Identify which cell holds the provided text, then report its (X, Y) central coordinate. 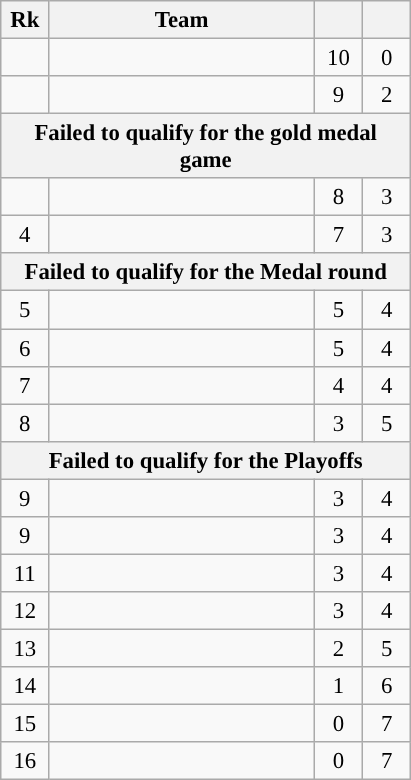
Team (182, 20)
10 (338, 58)
1 (338, 686)
Failed to qualify for the gold medal game (206, 146)
14 (25, 686)
Failed to qualify for the Medal round (206, 273)
13 (25, 648)
12 (25, 611)
Rk (25, 20)
16 (25, 761)
15 (25, 724)
Failed to qualify for the Playoffs (206, 460)
11 (25, 573)
